For the text-containing cell, return its midpoint in [X, Y] coordinate format. 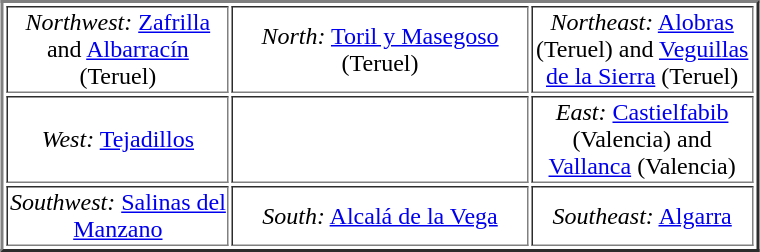
Northeast: Alobras (Teruel) and Veguillas de la Sierra (Teruel) [642, 50]
Northwest: Zafrilla and Albarracín (Teruel) [118, 50]
Southeast: Algarra [642, 216]
West: Tejadillos [118, 140]
North: Toril y Masegoso (Teruel) [380, 50]
East: Castielfabib (Valencia) and Vallanca (Valencia) [642, 140]
South: Alcalá de la Vega [380, 216]
Southwest: Salinas del Manzano [118, 216]
